Output the (x, y) coordinate of the center of the cell containing the given text.  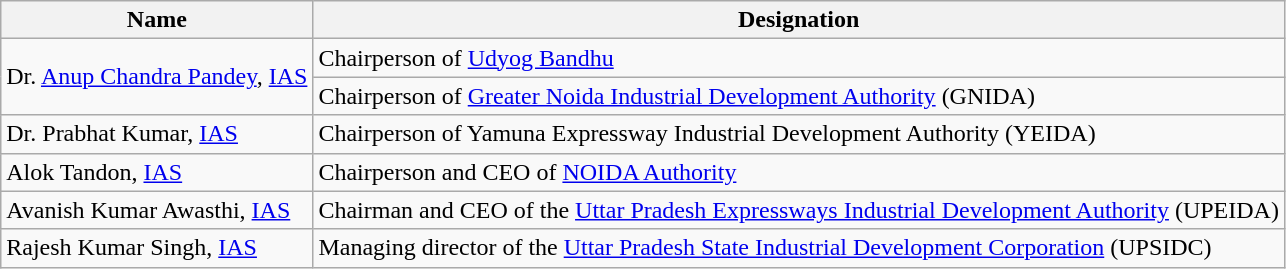
Designation (799, 20)
Avanish Kumar Awasthi, IAS (157, 210)
Name (157, 20)
Dr. Anup Chandra Pandey, IAS (157, 77)
Chairperson of Greater Noida Industrial Development Authority (GNIDA) (799, 96)
Rajesh Kumar Singh, IAS (157, 248)
Alok Tandon, IAS (157, 172)
Chairman and CEO of the Uttar Pradesh Expressways Industrial Development Authority (UPEIDA) (799, 210)
Chairperson and CEO of NOIDA Authority (799, 172)
Chairperson of Udyog Bandhu (799, 58)
Managing director of the Uttar Pradesh State Industrial Development Corporation (UPSIDC) (799, 248)
Chairperson of Yamuna Expressway Industrial Development Authority (YEIDA) (799, 134)
Dr. Prabhat Kumar, IAS (157, 134)
